Output the (x, y) coordinate of the center of the cell containing the given text.  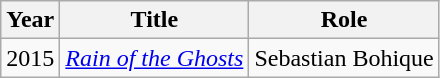
2015 (30, 58)
Sebastian Bohique (344, 58)
Title (154, 20)
Rain of the Ghosts (154, 58)
Year (30, 20)
Role (344, 20)
